Pinpoint the cell where the given text exists, returning its [X, Y] midpoint coordinate. 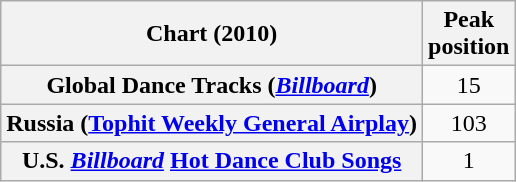
Chart (2010) [212, 34]
Peakposition [469, 34]
Global Dance Tracks (Billboard) [212, 85]
1 [469, 161]
Russia (Tophit Weekly General Airplay) [212, 123]
15 [469, 85]
U.S. Billboard Hot Dance Club Songs [212, 161]
103 [469, 123]
